Search for the cell housing the specified text and yield its (X, Y) center coordinate. 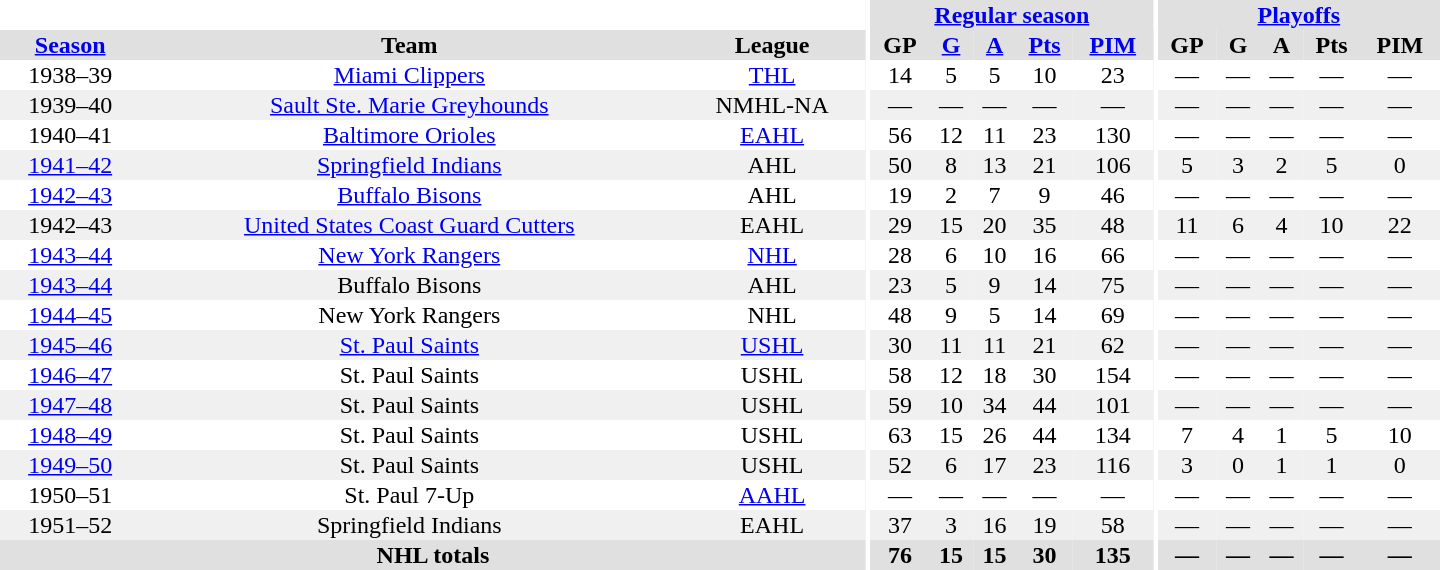
1938–39 (70, 75)
101 (1113, 405)
NHL totals (433, 555)
130 (1113, 135)
8 (951, 165)
1940–41 (70, 135)
50 (900, 165)
League (772, 45)
1945–46 (70, 345)
76 (900, 555)
134 (1113, 435)
52 (900, 465)
59 (900, 405)
THL (772, 75)
Baltimore Orioles (409, 135)
1941–42 (70, 165)
66 (1113, 255)
20 (995, 225)
13 (995, 165)
22 (1400, 225)
1946–47 (70, 375)
69 (1113, 315)
35 (1044, 225)
United States Coast Guard Cutters (409, 225)
Miami Clippers (409, 75)
75 (1113, 285)
Sault Ste. Marie Greyhounds (409, 105)
135 (1113, 555)
154 (1113, 375)
1950–51 (70, 495)
26 (995, 435)
Team (409, 45)
29 (900, 225)
17 (995, 465)
37 (900, 525)
63 (900, 435)
1939–40 (70, 105)
62 (1113, 345)
1951–52 (70, 525)
28 (900, 255)
NMHL-NA (772, 105)
AAHL (772, 495)
46 (1113, 195)
1947–48 (70, 405)
1949–50 (70, 465)
34 (995, 405)
18 (995, 375)
Season (70, 45)
Regular season (1012, 15)
1948–49 (70, 435)
St. Paul 7-Up (409, 495)
116 (1113, 465)
106 (1113, 165)
1944–45 (70, 315)
Playoffs (1299, 15)
56 (900, 135)
